Locate the cell with the specified text and output its [X, Y] center coordinate. 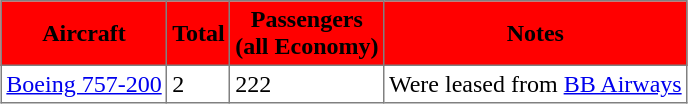
2 [198, 84]
Boeing 757-200 [84, 84]
Passengers(all Economy) [307, 33]
Total [198, 33]
Notes [536, 33]
Aircraft [84, 33]
222 [307, 84]
Were leased from BB Airways [536, 84]
